Identify which cell holds the provided text, then report its (X, Y) central coordinate. 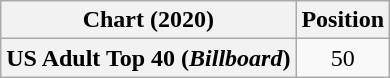
Chart (2020) (148, 20)
Position (343, 20)
US Adult Top 40 (Billboard) (148, 58)
50 (343, 58)
